From the cell containing the given text, extract its center point as [X, Y] coordinate. 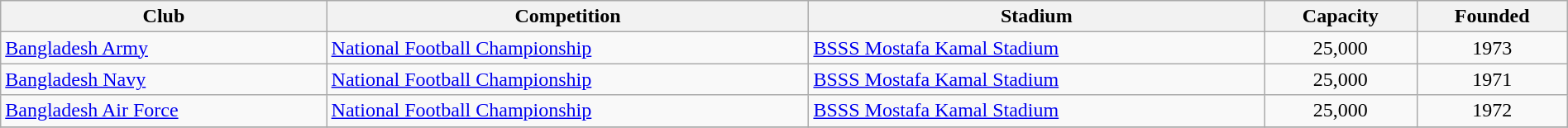
Founded [1492, 17]
Capacity [1341, 17]
1973 [1492, 48]
Stadium [1037, 17]
Competition [567, 17]
1972 [1492, 111]
Club [164, 17]
Bangladesh Air Force [164, 111]
Bangladesh Navy [164, 79]
Bangladesh Army [164, 48]
1971 [1492, 79]
